Locate the cell with the specified text and output its (x, y) center coordinate. 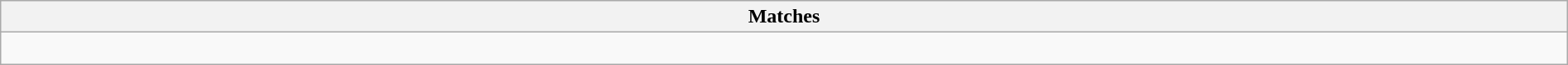
Matches (784, 17)
